From the cell containing the given text, extract its center point as [X, Y] coordinate. 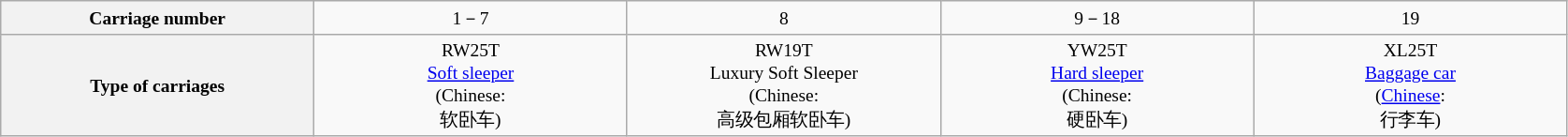
RW19TLuxury Soft Sleeper(Chinese:高级包厢软卧车) [784, 85]
Type of carriages [157, 85]
RW25TSoft sleeper(Chinese:软卧车) [472, 85]
19 [1411, 18]
1－7 [472, 18]
Carriage number [157, 18]
YW25THard sleeper(Chinese:硬卧车) [1096, 85]
XL25TBaggage car(Chinese:行李车) [1411, 85]
8 [784, 18]
9－18 [1096, 18]
